Pinpoint the cell where the given text exists, returning its [X, Y] midpoint coordinate. 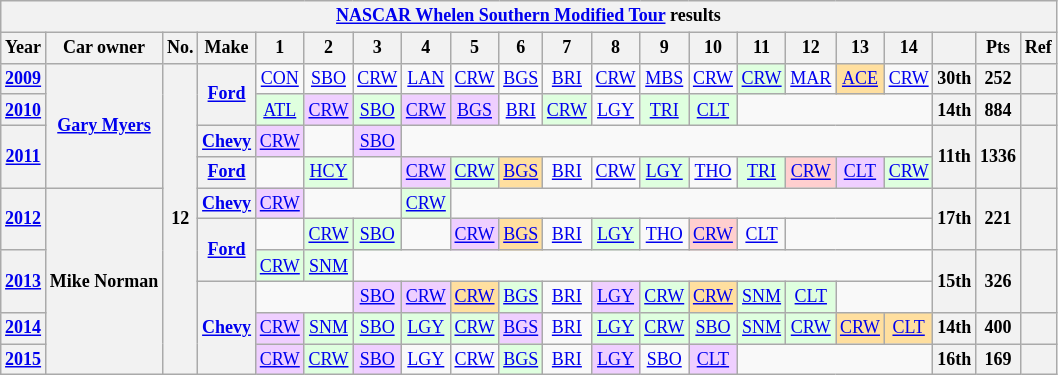
Make [227, 48]
884 [998, 110]
11th [954, 156]
Mike Norman [104, 282]
2013 [24, 281]
MBS [664, 78]
MAR [811, 78]
Year [24, 48]
ATL [280, 110]
252 [998, 78]
7 [568, 48]
11 [762, 48]
Gary Myers [104, 126]
3 [378, 48]
2010 [24, 110]
2012 [24, 219]
13 [860, 48]
Pts [998, 48]
6 [521, 48]
HCY [328, 172]
400 [998, 328]
17th [954, 219]
16th [954, 360]
1 [280, 48]
2014 [24, 328]
10 [714, 48]
CON [280, 78]
1336 [998, 156]
221 [998, 219]
Ref [1038, 48]
NASCAR Whelen Southern Modified Tour results [528, 16]
No. [180, 48]
ACE [860, 78]
2011 [24, 156]
Car owner [104, 48]
8 [616, 48]
326 [998, 281]
2 [328, 48]
9 [664, 48]
2015 [24, 360]
4 [426, 48]
2009 [24, 78]
30th [954, 78]
5 [474, 48]
14 [908, 48]
169 [998, 360]
LAN [426, 78]
15th [954, 281]
